Scan for the cell matching the given text and deliver its (x, y) coordinate at center. 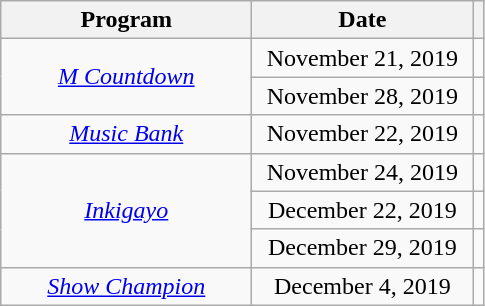
November 21, 2019 (362, 58)
November 24, 2019 (362, 172)
December 4, 2019 (362, 286)
Date (362, 20)
December 29, 2019 (362, 248)
November 22, 2019 (362, 134)
Show Champion (126, 286)
December 22, 2019 (362, 210)
Music Bank (126, 134)
Program (126, 20)
November 28, 2019 (362, 96)
Inkigayo (126, 210)
M Countdown (126, 77)
